Search for the cell housing the specified text and yield its [X, Y] center coordinate. 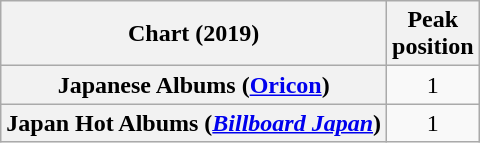
Chart (2019) [194, 34]
Japan Hot Albums (Billboard Japan) [194, 123]
Peakposition [433, 34]
Japanese Albums (Oricon) [194, 85]
